For the text-containing cell, return its midpoint in (x, y) coordinate format. 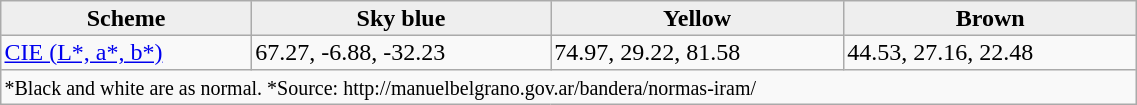
67.27, -6.88, -32.23 (400, 52)
Scheme (126, 18)
44.53, 27.16, 22.48 (990, 52)
Yellow (698, 18)
CIE (L*, a*, b*) (126, 52)
Sky blue (400, 18)
Brown (990, 18)
74.97, 29.22, 81.58 (698, 52)
*Black and white are as normal. *Source: http://manuelbelgrano.gov.ar/bandera/normas-iram/ (569, 87)
